From the cell containing the given text, extract its center point as (X, Y) coordinate. 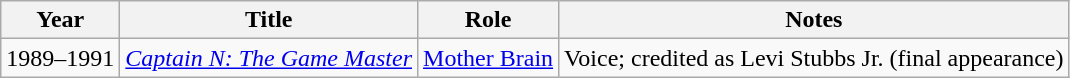
Role (488, 20)
Notes (814, 20)
Title (269, 20)
Year (60, 20)
Mother Brain (488, 58)
1989–1991 (60, 58)
Voice; credited as Levi Stubbs Jr. (final appearance) (814, 58)
Captain N: The Game Master (269, 58)
